Provide the (X, Y) coordinate of the cell's center where the given text is located.  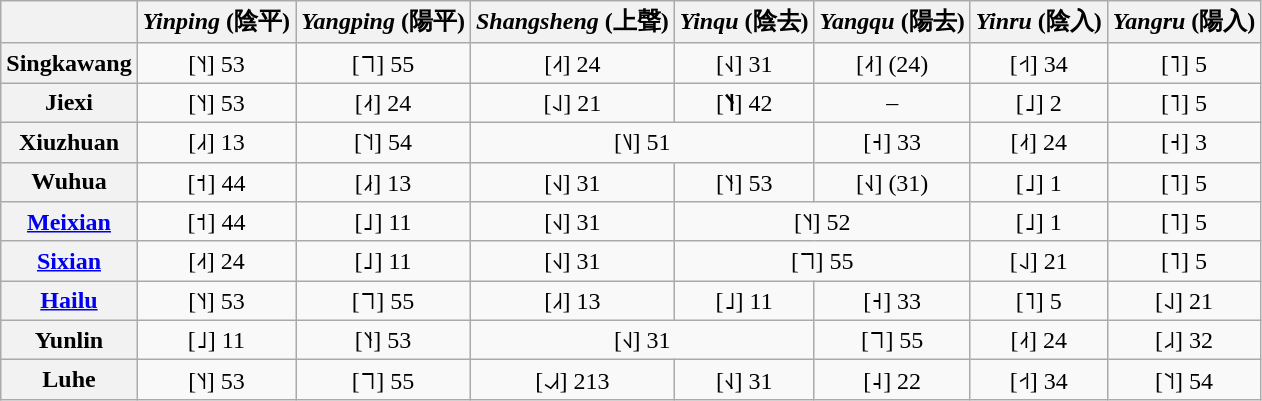
[˨] 22 (892, 380)
[˧] 3 (1184, 142)
Yinru (陰入) (1038, 22)
Yangru (陽入) (1184, 22)
Shangsheng (上聲) (572, 22)
Yinqu (陰去) (744, 22)
[˩] 2 (1038, 103)
[˥˧] 52 (822, 222)
Yinping (陰平) (216, 22)
[˨˩˧] 213 (572, 380)
Luhe (69, 380)
Yangping (陽平) (384, 22)
[˩˨] 32 (1184, 340)
Meixian (69, 222)
Yangqu (陽去) (892, 22)
Singkawang (69, 63)
Yunlin (69, 340)
Sixian (69, 261)
Wuhua (69, 182)
Xiuzhuan (69, 142)
[˨˦] (24) (892, 63)
[˥˩] 51 (642, 142)
Hailu (69, 301)
[˥˧] 42 (744, 103)
[˧˩] (31) (892, 182)
– (892, 103)
Jiexi (69, 103)
